Pinpoint the cell where the given text exists, returning its [x, y] midpoint coordinate. 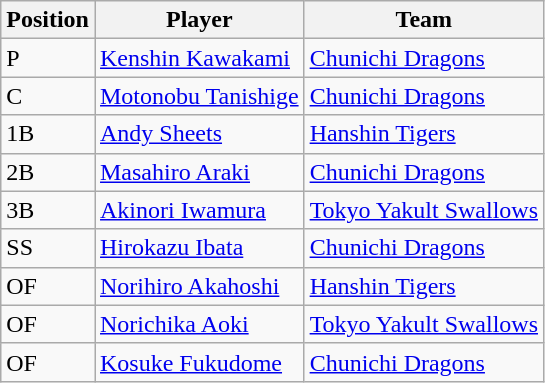
2B [48, 172]
Hirokazu Ibata [199, 248]
Kenshin Kawakami [199, 58]
1B [48, 134]
P [48, 58]
3B [48, 210]
C [48, 96]
Kosuke Fukudome [199, 362]
Position [48, 20]
Player [199, 20]
Norihiro Akahoshi [199, 286]
Norichika Aoki [199, 324]
Motonobu Tanishige [199, 96]
Andy Sheets [199, 134]
Akinori Iwamura [199, 210]
Masahiro Araki [199, 172]
Team [424, 20]
SS [48, 248]
